Search for the cell housing the specified text and yield its [x, y] center coordinate. 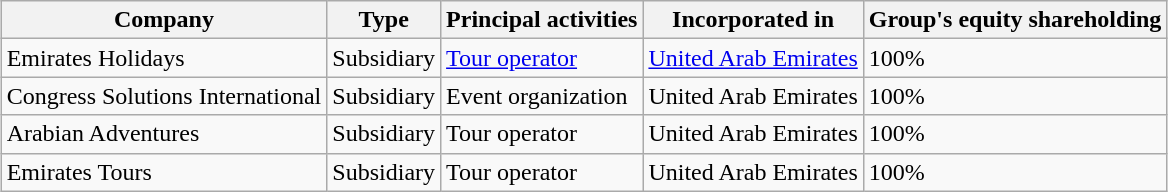
Principal activities [542, 20]
Company [164, 20]
Congress Solutions International [164, 96]
Type [384, 20]
Arabian Adventures [164, 134]
Incorporated in [753, 20]
Group's equity shareholding [1015, 20]
Emirates Tours [164, 172]
Emirates Holidays [164, 58]
Event organization [542, 96]
